For the text-containing cell, return its midpoint in [X, Y] coordinate format. 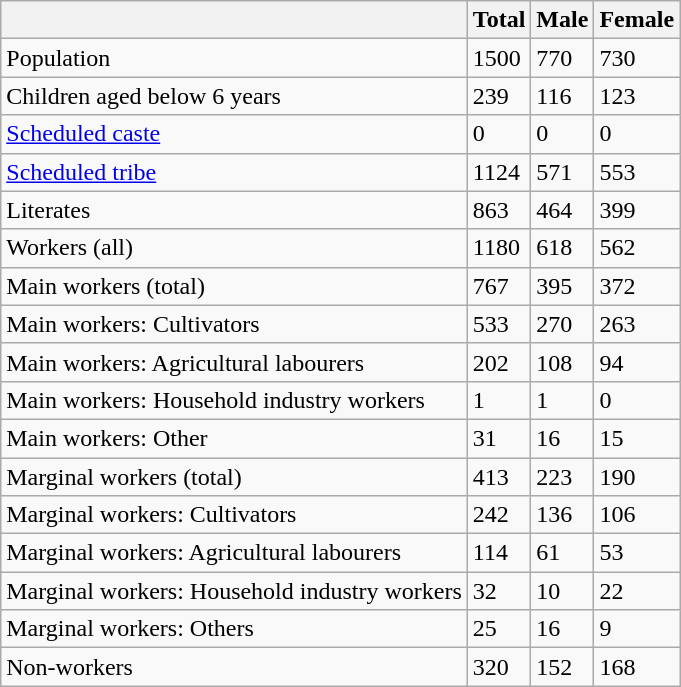
1180 [499, 248]
Scheduled caste [234, 134]
Marginal workers: Household industry workers [234, 591]
Children aged below 6 years [234, 96]
242 [499, 515]
Scheduled tribe [234, 172]
Marginal workers (total) [234, 477]
223 [562, 477]
202 [499, 362]
767 [499, 286]
10 [562, 591]
31 [499, 438]
Female [637, 20]
Main workers: Other [234, 438]
15 [637, 438]
533 [499, 324]
168 [637, 667]
1500 [499, 58]
Workers (all) [234, 248]
464 [562, 210]
Population [234, 58]
372 [637, 286]
395 [562, 286]
116 [562, 96]
239 [499, 96]
25 [499, 629]
190 [637, 477]
Main workers: Agricultural labourers [234, 362]
562 [637, 248]
320 [499, 667]
22 [637, 591]
108 [562, 362]
114 [499, 553]
Literates [234, 210]
Marginal workers: Cultivators [234, 515]
Total [499, 20]
94 [637, 362]
Non-workers [234, 667]
413 [499, 477]
152 [562, 667]
Main workers: Household industry workers [234, 400]
270 [562, 324]
Main workers (total) [234, 286]
Male [562, 20]
863 [499, 210]
1124 [499, 172]
770 [562, 58]
123 [637, 96]
571 [562, 172]
399 [637, 210]
263 [637, 324]
Main workers: Cultivators [234, 324]
553 [637, 172]
106 [637, 515]
730 [637, 58]
136 [562, 515]
618 [562, 248]
53 [637, 553]
61 [562, 553]
9 [637, 629]
Marginal workers: Others [234, 629]
32 [499, 591]
Marginal workers: Agricultural labourers [234, 553]
